For the text-containing cell, return its midpoint in (X, Y) coordinate format. 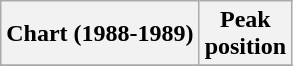
Chart (1988-1989) (100, 34)
Peakposition (245, 34)
